Search for the cell housing the specified text and yield its (X, Y) center coordinate. 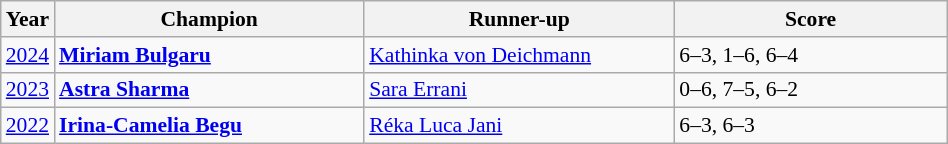
0–6, 7–5, 6–2 (810, 90)
Kathinka von Deichmann (519, 55)
6–3, 6–3 (810, 126)
Champion (209, 19)
Astra Sharma (209, 90)
Score (810, 19)
Year (28, 19)
Irina-Camelia Begu (209, 126)
Sara Errani (519, 90)
2023 (28, 90)
Runner-up (519, 19)
Miriam Bulgaru (209, 55)
Réka Luca Jani (519, 126)
6–3, 1–6, 6–4 (810, 55)
2024 (28, 55)
2022 (28, 126)
